Pinpoint the cell where the given text exists, returning its (X, Y) midpoint coordinate. 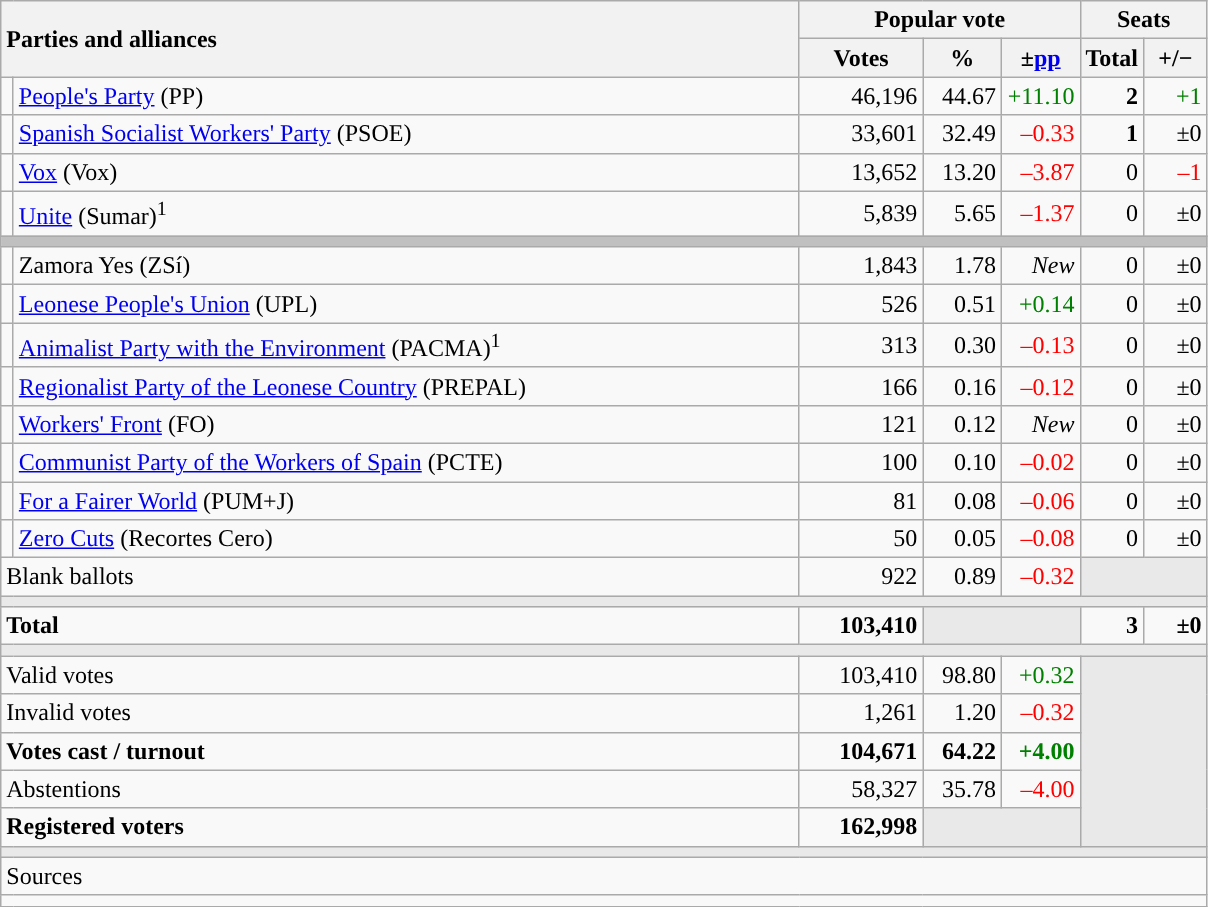
–1 (1176, 172)
Workers' Front (FO) (406, 424)
Popular vote (940, 20)
Votes cast / turnout (400, 751)
±pp (1040, 58)
Vox (Vox) (406, 172)
526 (861, 304)
+1 (1176, 96)
Votes (861, 58)
–0.13 (1040, 346)
+0.32 (1040, 675)
13,652 (861, 172)
0.30 (962, 346)
1.78 (962, 266)
Zero Cuts (Recortes Cero) (406, 539)
Regionalist Party of the Leonese Country (PREPAL) (406, 386)
1 (1112, 134)
Unite (Sumar)1 (406, 214)
–4.00 (1040, 789)
–1.37 (1040, 214)
People's Party (PP) (406, 96)
Sources (604, 876)
32.49 (962, 134)
64.22 (962, 751)
–3.87 (1040, 172)
81 (861, 501)
Invalid votes (400, 713)
58,327 (861, 789)
2 (1112, 96)
162,998 (861, 827)
–0.33 (1040, 134)
0.89 (962, 577)
104,671 (861, 751)
0.05 (962, 539)
–0.12 (1040, 386)
Seats (1144, 20)
3 (1112, 626)
313 (861, 346)
Spanish Socialist Workers' Party (PSOE) (406, 134)
35.78 (962, 789)
Communist Party of the Workers of Spain (PCTE) (406, 462)
13.20 (962, 172)
0.51 (962, 304)
5,839 (861, 214)
% (962, 58)
50 (861, 539)
166 (861, 386)
100 (861, 462)
For a Fairer World (PUM+J) (406, 501)
+4.00 (1040, 751)
1.20 (962, 713)
+0.14 (1040, 304)
44.67 (962, 96)
–0.06 (1040, 501)
1,843 (861, 266)
Blank ballots (400, 577)
Zamora Yes (ZSí) (406, 266)
+/− (1176, 58)
46,196 (861, 96)
Parties and alliances (400, 39)
Valid votes (400, 675)
Registered voters (400, 827)
0.12 (962, 424)
1,261 (861, 713)
Abstentions (400, 789)
33,601 (861, 134)
0.10 (962, 462)
121 (861, 424)
98.80 (962, 675)
–0.08 (1040, 539)
Leonese People's Union (UPL) (406, 304)
Animalist Party with the Environment (PACMA)1 (406, 346)
0.08 (962, 501)
922 (861, 577)
0.16 (962, 386)
5.65 (962, 214)
+11.10 (1040, 96)
–0.02 (1040, 462)
